Identify which cell holds the provided text, then report its (X, Y) central coordinate. 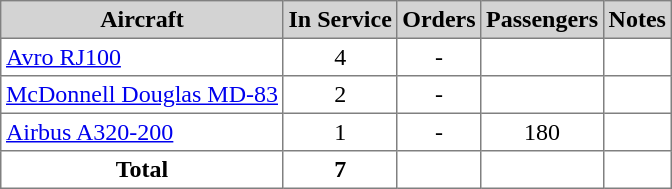
In Service (340, 20)
Airbus A320-200 (142, 132)
Total (142, 170)
1 (340, 132)
Notes (637, 20)
Aircraft (142, 20)
Avro RJ100 (142, 57)
McDonnell Douglas MD-83 (142, 95)
Passengers (542, 20)
7 (340, 170)
2 (340, 95)
Orders (439, 20)
180 (542, 132)
4 (340, 57)
